Extract the [x, y] coordinate from the center of the cell holding the provided text.  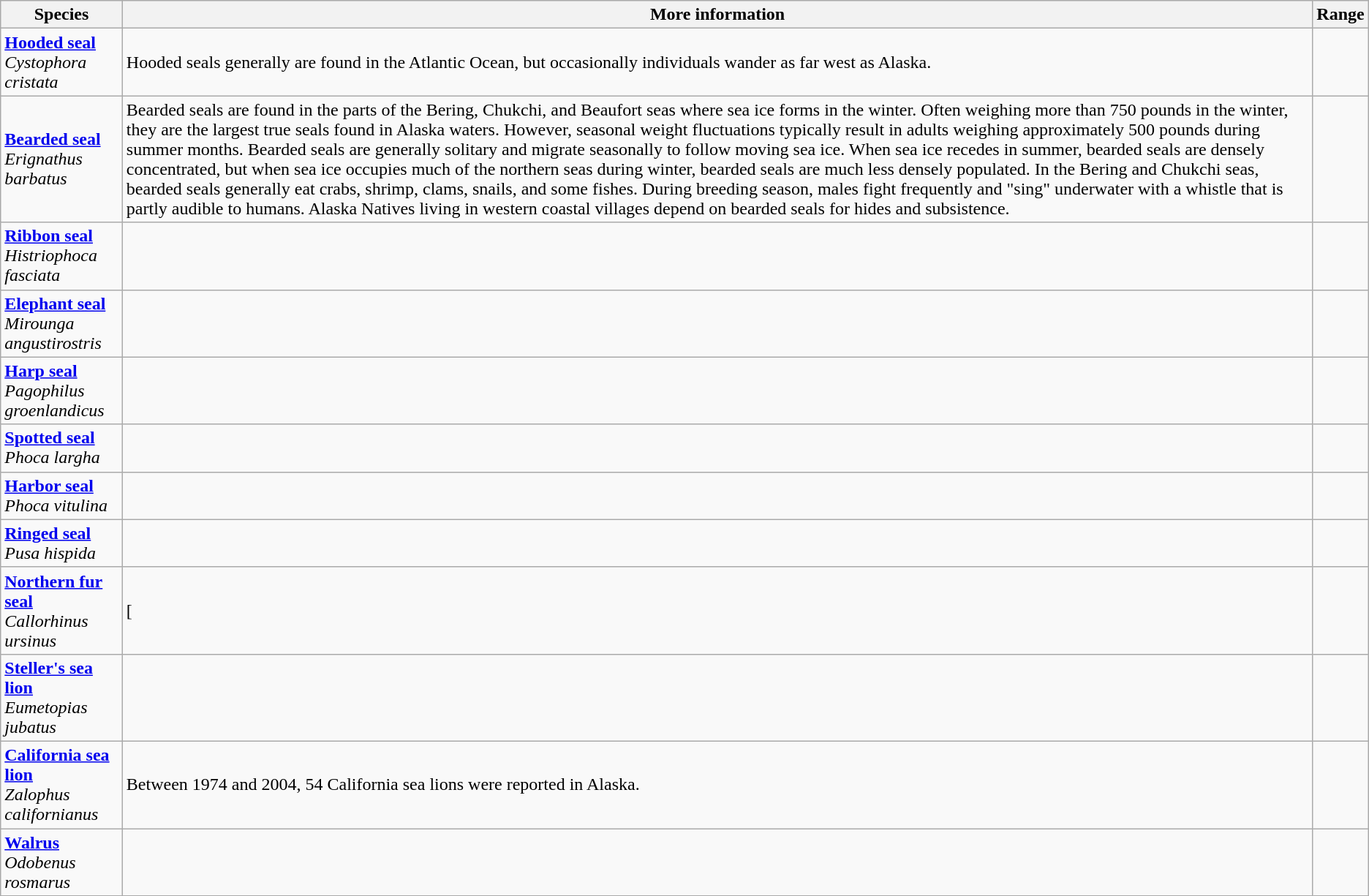
Northern fur sealCallorhinus ursinus [61, 610]
Elephant sealMirounga angustirostris [61, 323]
Hooded seals generally are found in the Atlantic Ocean, but occasionally individuals wander as far west as Alaska. [717, 62]
California sea lionZalophus californianus [61, 784]
Spotted sealPhoca largha [61, 448]
Range [1340, 15]
Ringed sealPusa hispida [61, 543]
Ribbon sealHistriophoca fasciata [61, 256]
Species [61, 15]
Between 1974 and 2004, 54 California sea lions were reported in Alaska. [717, 784]
Harp sealPagophilus groenlandicus [61, 391]
Bearded seal Erignathus barbatus [61, 159]
Hooded sealCystophora cristata [61, 62]
[ [717, 610]
WalrusOdobenus rosmarus [61, 862]
Harbor sealPhoca vitulina [61, 496]
Steller's sea lionEumetopias jubatus [61, 698]
More information [717, 15]
